For the text-containing cell, return its midpoint in (X, Y) coordinate format. 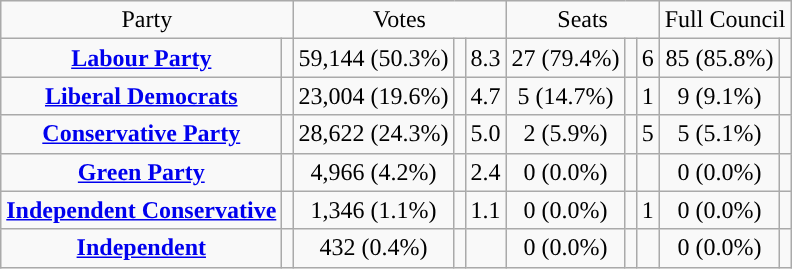
4,966 (4.2%) (374, 172)
2.4 (486, 172)
28,622 (24.3%) (374, 134)
85 (85.8%) (720, 58)
9 (9.1%) (720, 96)
27 (79.4%) (566, 58)
432 (0.4%) (374, 248)
5 (14.7%) (566, 96)
5.0 (486, 134)
Full Council (725, 20)
Green Party (142, 172)
Independent Conservative (142, 210)
Independent (142, 248)
1.1 (486, 210)
5 (648, 134)
6 (648, 58)
1,346 (1.1%) (374, 210)
Liberal Democrats (142, 96)
Votes (400, 20)
Seats (582, 20)
Conservative Party (142, 134)
Party (147, 20)
5 (5.1%) (720, 134)
8.3 (486, 58)
59,144 (50.3%) (374, 58)
23,004 (19.6%) (374, 96)
Labour Party (142, 58)
2 (5.9%) (566, 134)
4.7 (486, 96)
